Locate the cell with the specified text and output its (x, y) center coordinate. 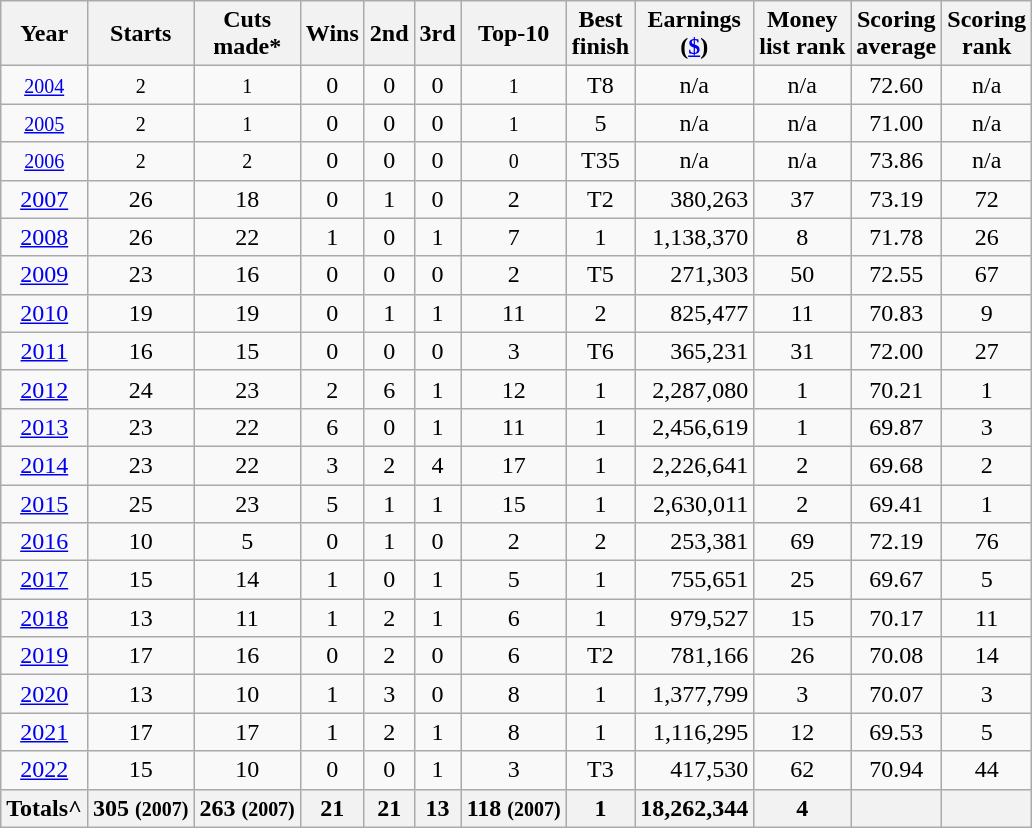
2nd (389, 34)
Earnings($) (694, 34)
18 (247, 199)
Best finish (600, 34)
70.08 (896, 656)
2,287,080 (694, 389)
70.83 (896, 313)
253,381 (694, 542)
2020 (44, 694)
18,262,344 (694, 808)
305 (2007) (141, 808)
73.19 (896, 199)
271,303 (694, 275)
Scoring average (896, 34)
71.78 (896, 237)
3rd (438, 34)
2004 (44, 85)
2015 (44, 503)
9 (987, 313)
69.87 (896, 427)
T8 (600, 85)
72.19 (896, 542)
Money list rank (802, 34)
24 (141, 389)
2014 (44, 465)
1,138,370 (694, 237)
71.00 (896, 123)
2013 (44, 427)
70.94 (896, 770)
T35 (600, 161)
37 (802, 199)
2011 (44, 351)
2,456,619 (694, 427)
69.68 (896, 465)
76 (987, 542)
781,166 (694, 656)
263 (2007) (247, 808)
1,377,799 (694, 694)
69.67 (896, 580)
Wins (332, 34)
2009 (44, 275)
2016 (44, 542)
2018 (44, 618)
31 (802, 351)
2012 (44, 389)
2008 (44, 237)
2010 (44, 313)
69 (802, 542)
417,530 (694, 770)
67 (987, 275)
7 (514, 237)
2021 (44, 732)
118 (2007) (514, 808)
62 (802, 770)
Scoringrank (987, 34)
27 (987, 351)
70.17 (896, 618)
2017 (44, 580)
50 (802, 275)
380,263 (694, 199)
T3 (600, 770)
2007 (44, 199)
1,116,295 (694, 732)
Starts (141, 34)
72.55 (896, 275)
70.07 (896, 694)
70.21 (896, 389)
72 (987, 199)
72.60 (896, 85)
Cuts made* (247, 34)
2,630,011 (694, 503)
365,231 (694, 351)
2006 (44, 161)
Totals^ (44, 808)
72.00 (896, 351)
2005 (44, 123)
T5 (600, 275)
2019 (44, 656)
2,226,641 (694, 465)
2022 (44, 770)
44 (987, 770)
Year (44, 34)
979,527 (694, 618)
755,651 (694, 580)
Top-10 (514, 34)
69.41 (896, 503)
T6 (600, 351)
69.53 (896, 732)
73.86 (896, 161)
825,477 (694, 313)
